Search for the cell housing the specified text and yield its (X, Y) center coordinate. 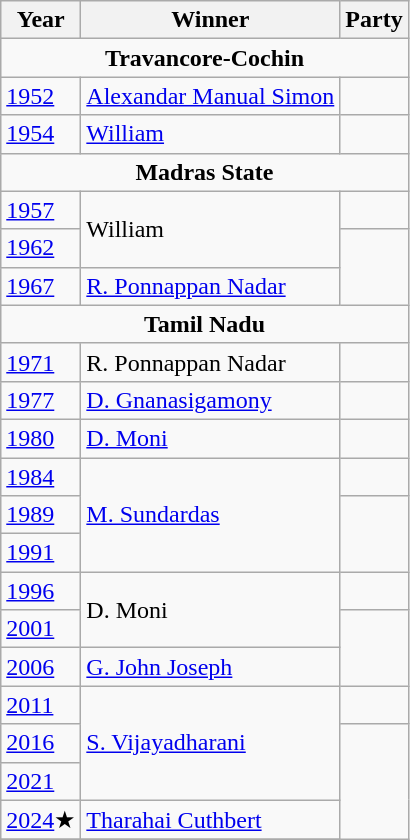
2024★ (41, 820)
1980 (41, 438)
Tamil Nadu (204, 324)
1962 (41, 248)
D. Gnanasigamony (210, 400)
1996 (41, 591)
S. Vijayadharani (210, 743)
1971 (41, 362)
2011 (41, 705)
2016 (41, 743)
2001 (41, 629)
1954 (41, 134)
M. Sundardas (210, 515)
Madras State (204, 172)
Alexandar Manual Simon (210, 96)
1952 (41, 96)
Year (41, 20)
Party (374, 20)
Tharahai Cuthbert (210, 820)
1989 (41, 515)
1984 (41, 477)
2021 (41, 781)
1991 (41, 553)
Winner (210, 20)
2006 (41, 667)
1957 (41, 210)
1977 (41, 400)
G. John Joseph (210, 667)
1967 (41, 286)
Travancore-Cochin (204, 58)
